Identify which cell holds the provided text, then report its (X, Y) central coordinate. 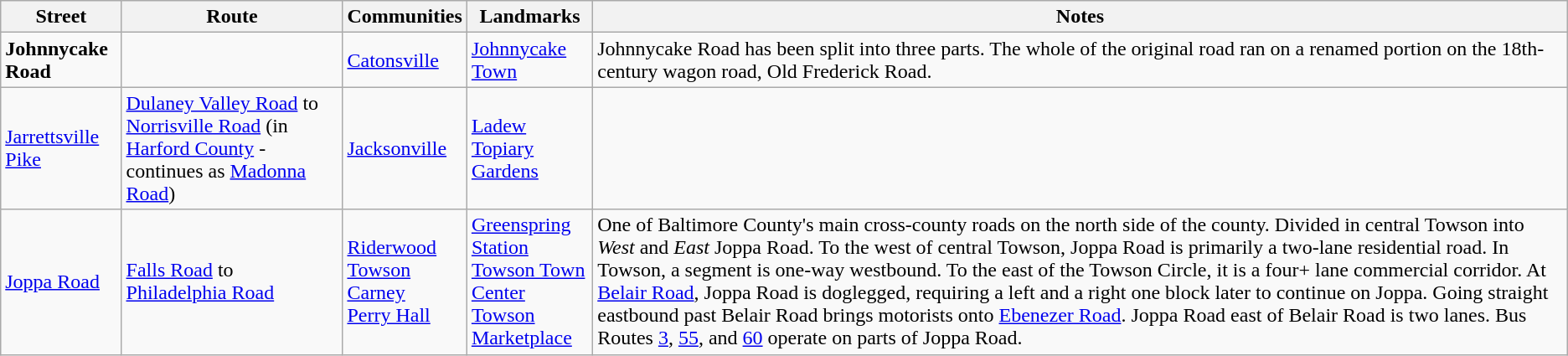
Street (61, 17)
Route (232, 17)
Greenspring StationTowson Town CenterTowson Marketplace (529, 281)
Jarrettsville Pike (61, 148)
Johnnycake Town (529, 60)
Notes (1081, 17)
Joppa Road (61, 281)
Falls Road to Philadelphia Road (232, 281)
Jacksonville (405, 148)
RiderwoodTowsonCarneyPerry Hall (405, 281)
Johnnycake Road (61, 60)
Catonsville (405, 60)
Dulaney Valley Road to Norrisville Road (in Harford County - continues as Madonna Road) (232, 148)
Landmarks (529, 17)
Ladew Topiary Gardens (529, 148)
Communities (405, 17)
